Search for the cell housing the specified text and yield its (X, Y) center coordinate. 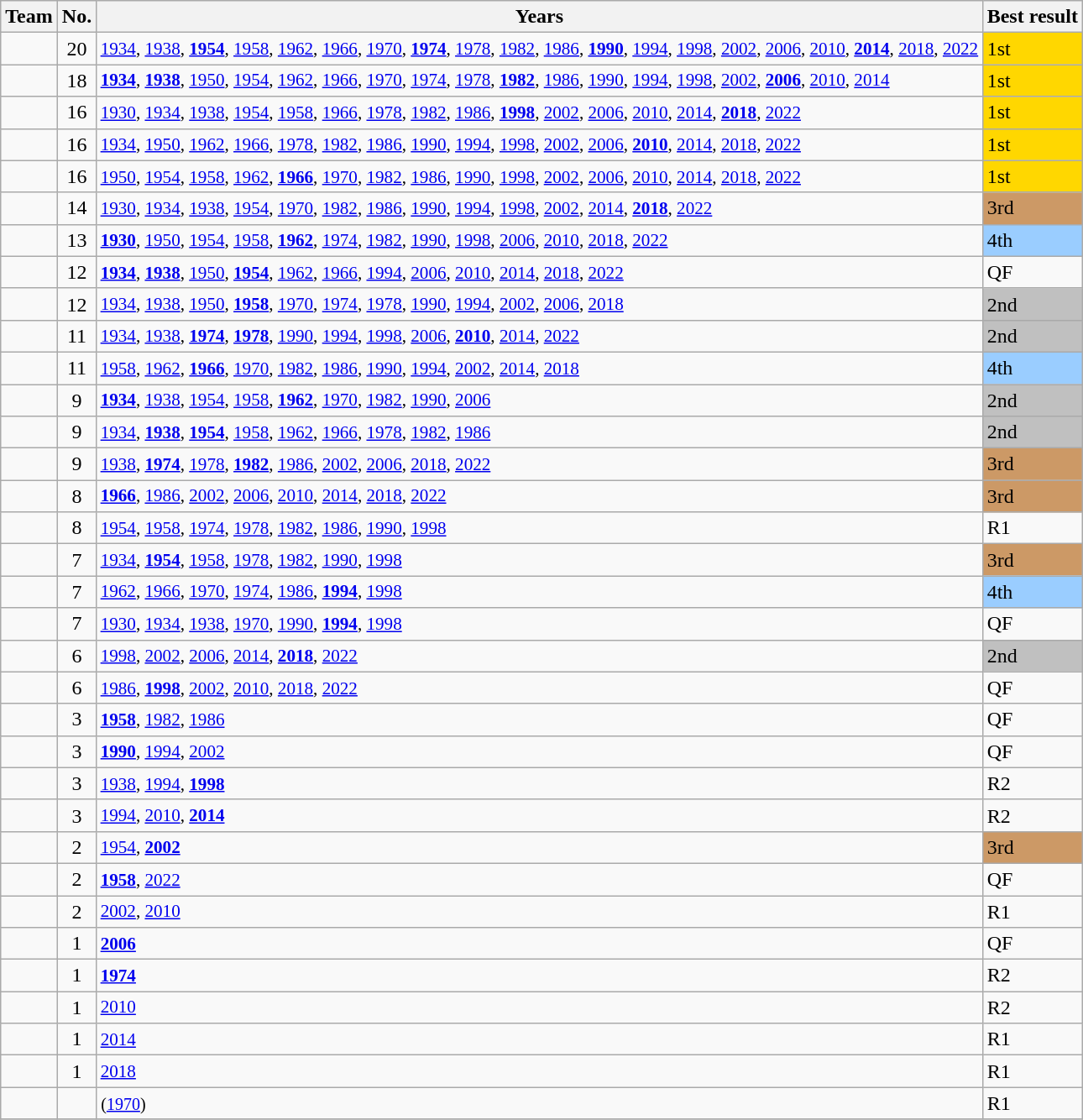
1958, 1982, 1986 (539, 720)
1958, 2022 (539, 879)
1930, 1950, 1954, 1958, 1962, 1974, 1982, 1990, 1998, 2006, 2010, 2018, 2022 (539, 240)
1934, 1954, 1958, 1978, 1982, 1990, 1998 (539, 560)
14 (76, 208)
1934, 1938, 1950, 1954, 1962, 1966, 1994, 2006, 2010, 2014, 2018, 2022 (539, 272)
2006 (539, 944)
1954, 1958, 1974, 1978, 1982, 1986, 1990, 1998 (539, 528)
1938, 1994, 1998 (539, 783)
1934, 1938, 1950, 1958, 1970, 1974, 1978, 1990, 1994, 2002, 2006, 2018 (539, 304)
1958, 1962, 1966, 1970, 1982, 1986, 1990, 1994, 2002, 2014, 2018 (539, 368)
1990, 1994, 2002 (539, 751)
1930, 1934, 1938, 1954, 1958, 1966, 1978, 1982, 1986, 1998, 2002, 2006, 2010, 2014, 2018, 2022 (539, 113)
2002, 2010 (539, 911)
1954, 2002 (539, 847)
Team (29, 17)
1966, 1986, 2002, 2006, 2010, 2014, 2018, 2022 (539, 496)
1994, 2010, 2014 (539, 815)
13 (76, 240)
20 (76, 49)
1974 (539, 976)
1950, 1954, 1958, 1962, 1966, 1970, 1982, 1986, 1990, 1998, 2002, 2006, 2010, 2014, 2018, 2022 (539, 176)
2018 (539, 1071)
Years (539, 17)
1962, 1966, 1970, 1974, 1986, 1994, 1998 (539, 592)
1934, 1938, 1954, 1958, 1962, 1966, 1978, 1982, 1986 (539, 432)
1938, 1974, 1978, 1982, 1986, 2002, 2006, 2018, 2022 (539, 464)
2010 (539, 1007)
1934, 1938, 1954, 1958, 1962, 1970, 1982, 1990, 2006 (539, 400)
1998, 2002, 2006, 2014, 2018, 2022 (539, 656)
(1970) (539, 1103)
1930, 1934, 1938, 1954, 1970, 1982, 1986, 1990, 1994, 1998, 2002, 2014, 2018, 2022 (539, 208)
1934, 1938, 1974, 1978, 1990, 1994, 1998, 2006, 2010, 2014, 2022 (539, 336)
1934, 1938, 1950, 1954, 1962, 1966, 1970, 1974, 1978, 1982, 1986, 1990, 1994, 1998, 2002, 2006, 2010, 2014 (539, 81)
1986, 1998, 2002, 2010, 2018, 2022 (539, 688)
2014 (539, 1039)
No. (76, 17)
1934, 1938, 1954, 1958, 1962, 1966, 1970, 1974, 1978, 1982, 1986, 1990, 1994, 1998, 2002, 2006, 2010, 2014, 2018, 2022 (539, 49)
Best result (1033, 17)
1934, 1950, 1962, 1966, 1978, 1982, 1986, 1990, 1994, 1998, 2002, 2006, 2010, 2014, 2018, 2022 (539, 144)
1930, 1934, 1938, 1970, 1990, 1994, 1998 (539, 624)
18 (76, 81)
